For the text-containing cell, return its midpoint in (x, y) coordinate format. 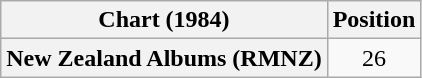
Chart (1984) (164, 20)
Position (374, 20)
New Zealand Albums (RMNZ) (164, 58)
26 (374, 58)
